Scan for the cell matching the given text and deliver its [X, Y] coordinate at center. 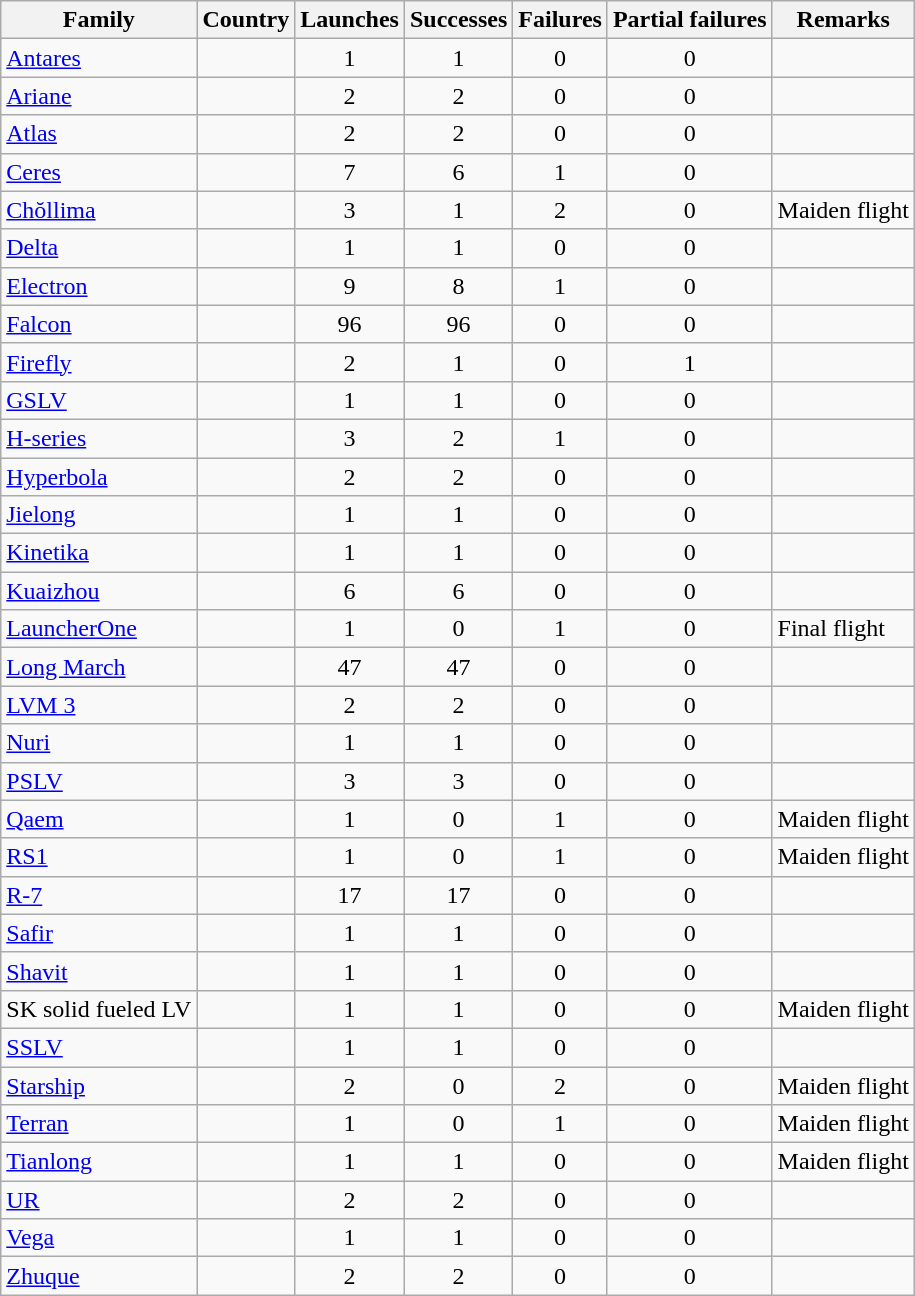
GSLV [99, 400]
LauncherOne [99, 629]
Ariane [99, 96]
Shavit [99, 971]
Failures [560, 20]
Country [246, 20]
H-series [99, 438]
8 [458, 286]
Partial failures [690, 20]
Successes [458, 20]
Ceres [99, 172]
Hyperbola [99, 477]
Safir [99, 933]
Firefly [99, 362]
Long March [99, 667]
Family [99, 20]
Electron [99, 286]
UR [99, 1200]
Antares [99, 58]
RS1 [99, 857]
Atlas [99, 134]
Launches [350, 20]
Kinetika [99, 553]
Final flight [843, 629]
Vega [99, 1238]
7 [350, 172]
Tianlong [99, 1162]
Delta [99, 248]
R-7 [99, 895]
Falcon [99, 324]
Qaem [99, 819]
Zhuque [99, 1276]
9 [350, 286]
Chŏllima [99, 210]
Starship [99, 1085]
Nuri [99, 743]
Jielong [99, 515]
Kuaizhou [99, 591]
SSLV [99, 1047]
LVM 3 [99, 705]
SK solid fueled LV [99, 1009]
Remarks [843, 20]
PSLV [99, 781]
Terran [99, 1124]
